Capture the cell that displays the provided text and extract its (X, Y) central coordinate. 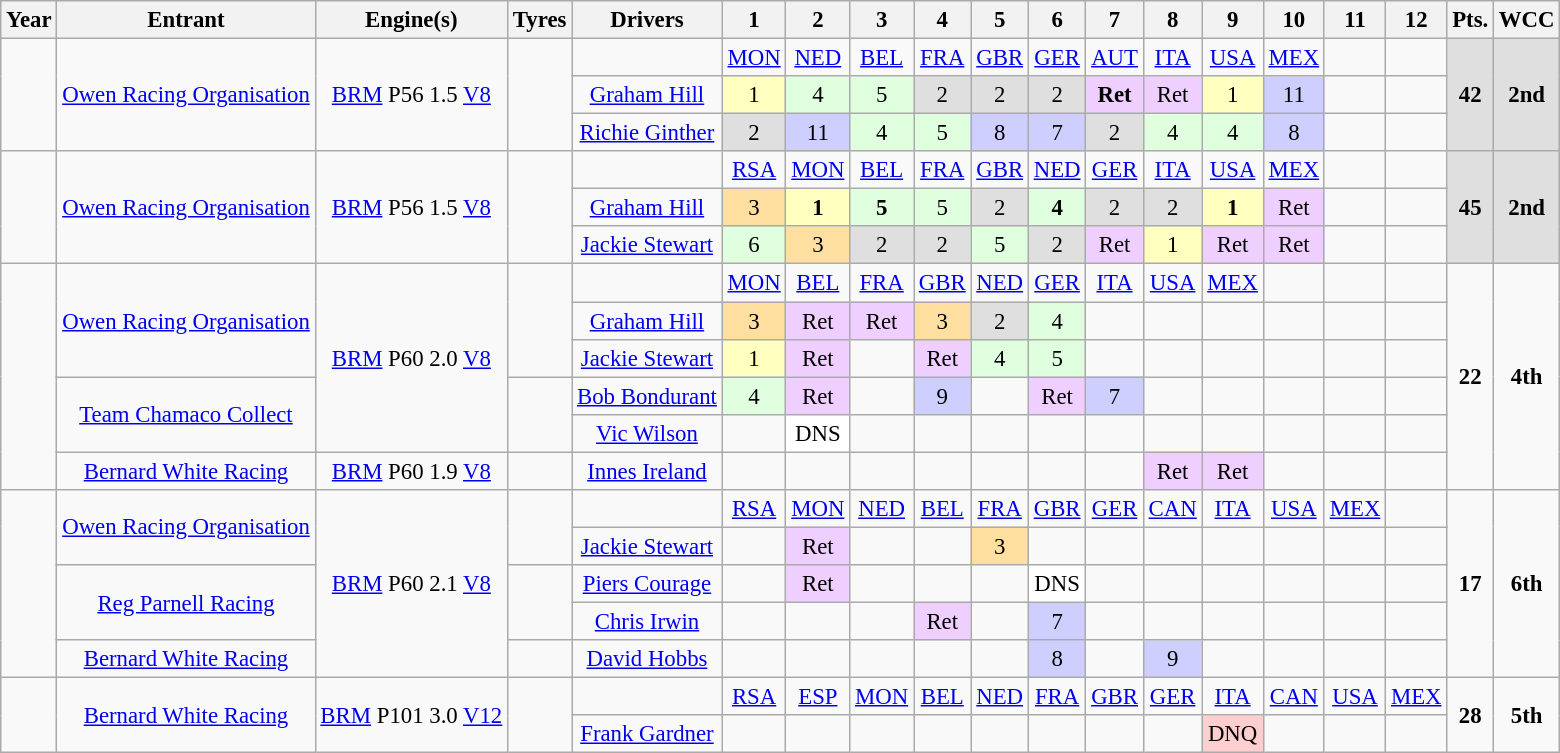
Chris Irwin (647, 621)
AUT (1114, 58)
Entrant (186, 20)
David Hobbs (647, 659)
Tyres (540, 20)
Drivers (647, 20)
BRM P60 2.1 V8 (411, 584)
Reg Parnell Racing (186, 602)
Team Chamaco Collect (186, 414)
Piers Courage (647, 584)
BRM P101 3.0 V12 (411, 716)
10 (1294, 20)
Richie Ginther (647, 133)
BRM P60 2.0 V8 (411, 358)
6th (1527, 584)
22 (1470, 377)
Innes Ireland (647, 471)
Year (29, 20)
4th (1527, 377)
12 (1416, 20)
17 (1470, 584)
45 (1470, 208)
ESP (818, 697)
Pts. (1470, 20)
Bob Bondurant (647, 396)
Frank Gardner (647, 734)
DNQ (1232, 734)
28 (1470, 716)
BRM P60 1.9 V8 (411, 471)
Vic Wilson (647, 433)
WCC (1527, 20)
42 (1470, 96)
Engine(s) (411, 20)
5th (1527, 716)
